Return (X, Y) of the center of cell containing provided text 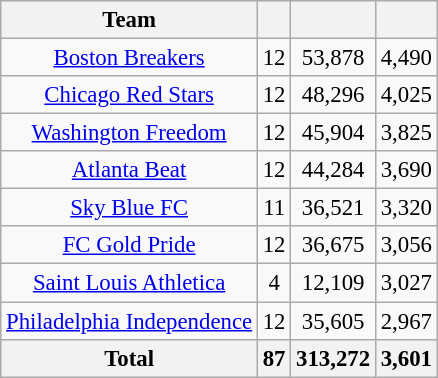
Sky Blue FC (130, 208)
12,109 (334, 283)
53,878 (334, 58)
2,967 (406, 321)
36,675 (334, 245)
4 (274, 283)
Chicago Red Stars (130, 95)
3,601 (406, 358)
4,025 (406, 95)
4,490 (406, 58)
Washington Freedom (130, 133)
3,056 (406, 245)
3,825 (406, 133)
3,320 (406, 208)
313,272 (334, 358)
44,284 (334, 170)
Boston Breakers (130, 58)
FC Gold Pride (130, 245)
11 (274, 208)
87 (274, 358)
36,521 (334, 208)
35,605 (334, 321)
3,027 (406, 283)
Total (130, 358)
3,690 (406, 170)
48,296 (334, 95)
Atlanta Beat (130, 170)
45,904 (334, 133)
Philadelphia Independence (130, 321)
Saint Louis Athletica (130, 283)
Team (130, 20)
